Locate the cell with the specified text and output its [X, Y] center coordinate. 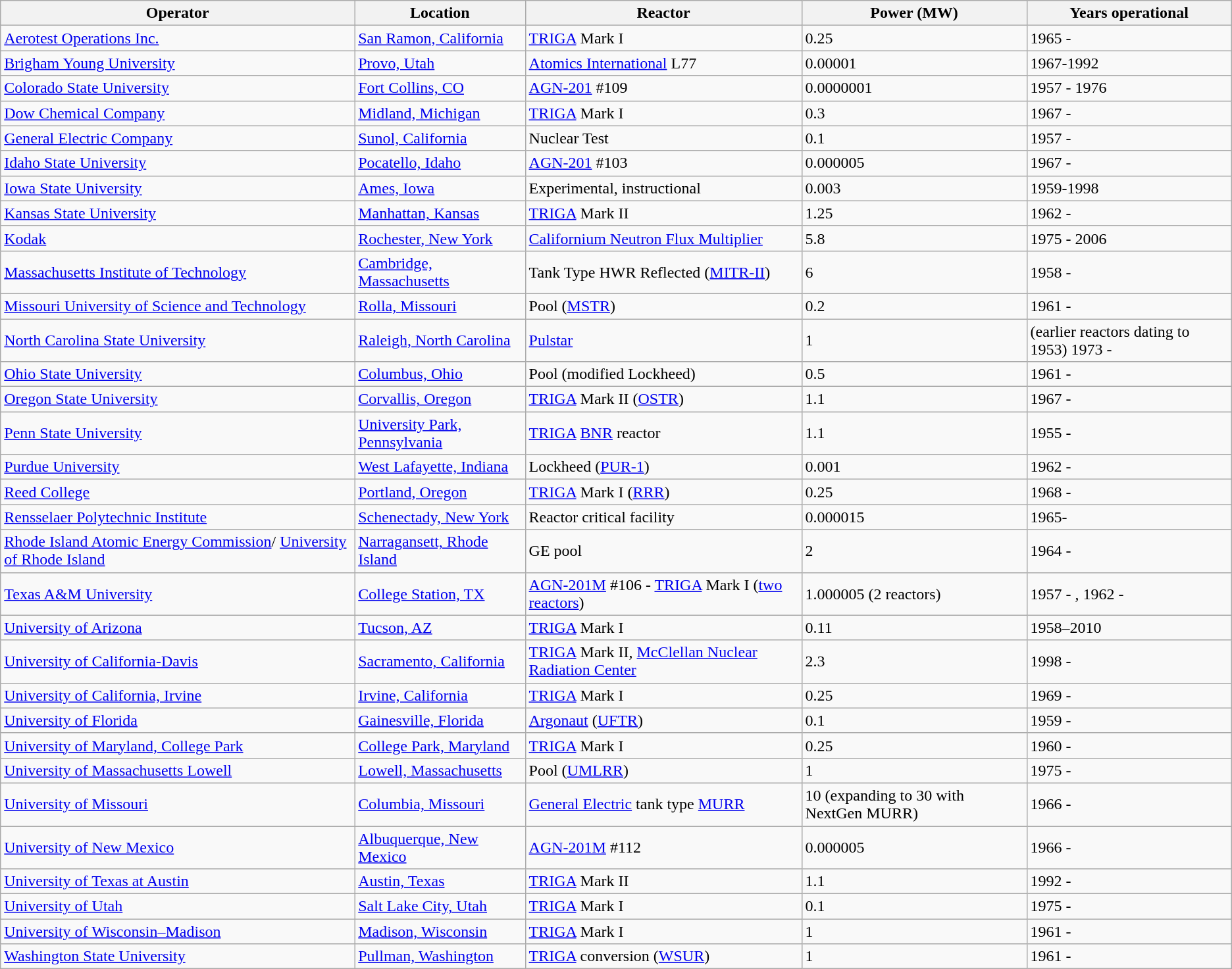
Texas A&M University [178, 593]
Dow Chemical Company [178, 113]
1992 - [1129, 882]
Pocatello, Idaho [440, 163]
Colorado State University [178, 88]
0.5 [914, 374]
AGN-201M #106 - TRIGA Mark I (two reactors) [663, 593]
1965- [1129, 517]
Ohio State University [178, 374]
Washington State University [178, 957]
Oregon State University [178, 399]
Massachusetts Institute of Technology [178, 272]
University of New Mexico [178, 847]
Pullman, Washington [440, 957]
Manhattan, Kansas [440, 213]
Portland, Oregon [440, 492]
Penn State University [178, 433]
5.8 [914, 238]
Cambridge, Massachusetts [440, 272]
University of Wisconsin–Madison [178, 932]
College Park, Maryland [440, 745]
Atomics International L77 [663, 63]
San Ramon, California [440, 38]
Ames, Iowa [440, 188]
1960 - [1129, 745]
University of Massachusetts Lowell [178, 770]
Years operational [1129, 13]
Reactor [663, 13]
10 (expanding to 30 with NextGen MURR) [914, 804]
1958 - [1129, 272]
Narragansett, Rhode Island [440, 551]
General Electric Company [178, 138]
Missouri University of Science and Technology [178, 306]
1957 - , 1962 - [1129, 593]
Sacramento, California [440, 662]
0.2 [914, 306]
Schenectady, New York [440, 517]
(earlier reactors dating to 1953) 1973 - [1129, 339]
University of Florida [178, 720]
TRIGA Mark II, McClellan Nuclear Radiation Center [663, 662]
1968 - [1129, 492]
Albuquerque, New Mexico [440, 847]
0.00001 [914, 63]
Pool (UMLRR) [663, 770]
Kodak [178, 238]
Sunol, California [440, 138]
1975 - 2006 [1129, 238]
AGN-201M #112 [663, 847]
Columbus, Ohio [440, 374]
Reed College [178, 492]
Power (MW) [914, 13]
Nuclear Test [663, 138]
1998 - [1129, 662]
University Park, Pennsylvania [440, 433]
Fort Collins, CO [440, 88]
1.25 [914, 213]
Rensselaer Polytechnic Institute [178, 517]
Pool (modified Lockheed) [663, 374]
6 [914, 272]
University of Texas at Austin [178, 882]
1957 - [1129, 138]
1955 - [1129, 433]
0.0000001 [914, 88]
University of Arizona [178, 628]
Kansas State University [178, 213]
Pulstar [663, 339]
University of California-Davis [178, 662]
Aerotest Operations Inc. [178, 38]
2 [914, 551]
1958–2010 [1129, 628]
Rolla, Missouri [440, 306]
1959-1998 [1129, 188]
North Carolina State University [178, 339]
2.3 [914, 662]
AGN-201 #103 [663, 163]
TRIGA BNR reactor [663, 433]
Brigham Young University [178, 63]
University of Maryland, College Park [178, 745]
0.3 [914, 113]
1965 - [1129, 38]
Gainesville, Florida [440, 720]
Raleigh, North Carolina [440, 339]
0.003 [914, 188]
GE pool [663, 551]
TRIGA conversion (WSUR) [663, 957]
0.11 [914, 628]
Argonaut (UFTR) [663, 720]
1.000005 (2 reactors) [914, 593]
Provo, Utah [440, 63]
Corvallis, Oregon [440, 399]
Pool (MSTR) [663, 306]
Rochester, New York [440, 238]
General Electric tank type MURR [663, 804]
Columbia, Missouri [440, 804]
Idaho State University [178, 163]
Iowa State University [178, 188]
Lockheed (PUR-1) [663, 467]
Tucson, AZ [440, 628]
AGN-201 #109 [663, 88]
Tank Type HWR Reflected (MITR-II) [663, 272]
1957 - 1976 [1129, 88]
Midland, Michigan [440, 113]
0.000015 [914, 517]
University of California, Irvine [178, 695]
0.001 [914, 467]
1969 - [1129, 695]
University of Missouri [178, 804]
1964 - [1129, 551]
West Lafayette, Indiana [440, 467]
University of Utah [178, 907]
Operator [178, 13]
Salt Lake City, Utah [440, 907]
1959 - [1129, 720]
Rhode Island Atomic Energy Commission/ University of Rhode Island [178, 551]
College Station, TX [440, 593]
Reactor critical facility [663, 517]
Purdue University [178, 467]
Experimental, instructional [663, 188]
Lowell, Massachusetts [440, 770]
Location [440, 13]
Irvine, California [440, 695]
Californium Neutron Flux Multiplier [663, 238]
TRIGA Mark I (RRR) [663, 492]
Madison, Wisconsin [440, 932]
Austin, Texas [440, 882]
1967-1992 [1129, 63]
TRIGA Mark II (OSTR) [663, 399]
